For the text-containing cell, return its midpoint in (x, y) coordinate format. 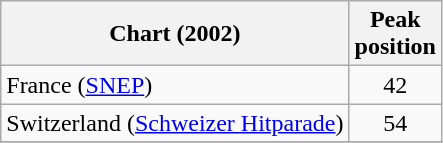
Peakposition (395, 34)
54 (395, 123)
Switzerland (Schweizer Hitparade) (175, 123)
Chart (2002) (175, 34)
42 (395, 85)
France (SNEP) (175, 85)
